Determine the (X, Y) coordinate at the center of the cell enclosing the given text.  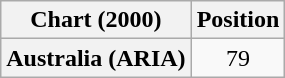
Australia (ARIA) (96, 58)
79 (238, 58)
Position (238, 20)
Chart (2000) (96, 20)
